From the cell containing the given text, extract its center point as [X, Y] coordinate. 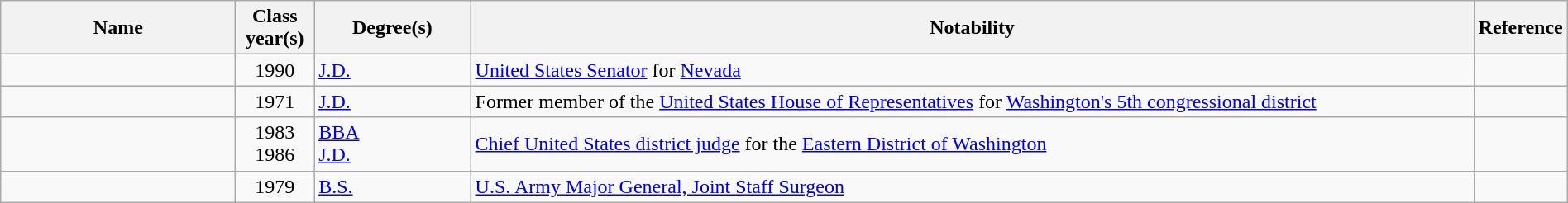
Former member of the United States House of Representatives for Washington's 5th congressional district [973, 101]
BBAJ.D. [392, 144]
U.S. Army Major General, Joint Staff Surgeon [973, 186]
Notability [973, 28]
1979 [275, 186]
1990 [275, 70]
Name [118, 28]
1971 [275, 101]
19831986 [275, 144]
B.S. [392, 186]
Class year(s) [275, 28]
Degree(s) [392, 28]
Reference [1520, 28]
United States Senator for Nevada [973, 70]
Chief United States district judge for the Eastern District of Washington [973, 144]
